For the text-containing cell, return its midpoint in (x, y) coordinate format. 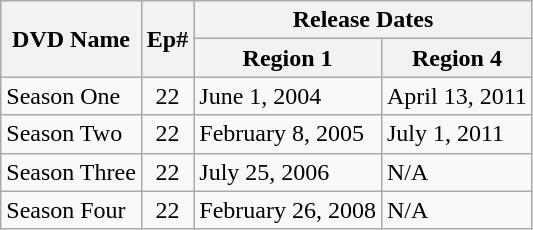
Season Three (72, 172)
Region 1 (288, 58)
February 26, 2008 (288, 210)
April 13, 2011 (456, 96)
June 1, 2004 (288, 96)
Release Dates (364, 20)
Season One (72, 96)
Season Four (72, 210)
July 25, 2006 (288, 172)
Region 4 (456, 58)
Season Two (72, 134)
DVD Name (72, 39)
February 8, 2005 (288, 134)
Ep# (167, 39)
July 1, 2011 (456, 134)
